Return (X, Y) of the center of cell containing provided text 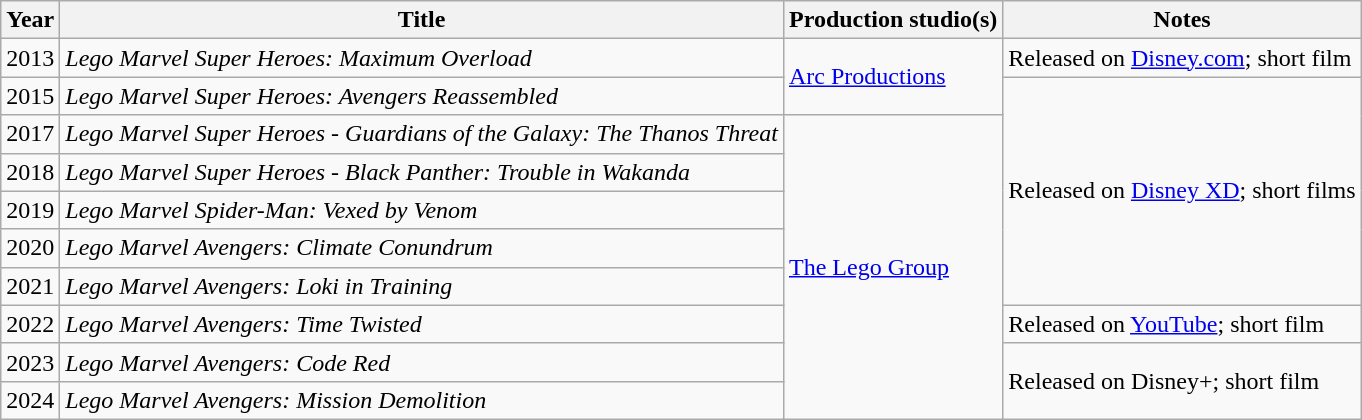
Released on Disney.com; short film (1182, 58)
Lego Marvel Avengers: Code Red (422, 362)
Lego Marvel Avengers: Loki in Training (422, 286)
Lego Marvel Avengers: Climate Conundrum (422, 248)
Lego Marvel Super Heroes: Maximum Overload (422, 58)
Lego Marvel Avengers: Mission Demolition (422, 400)
2022 (30, 324)
2015 (30, 96)
Lego Marvel Super Heroes: Avengers Reassembled (422, 96)
2021 (30, 286)
Released on Disney XD; short films (1182, 191)
Released on Disney+; short film (1182, 381)
Lego Marvel Super Heroes - Guardians of the Galaxy: The Thanos Threat (422, 134)
2020 (30, 248)
Notes (1182, 20)
2019 (30, 210)
2024 (30, 400)
Title (422, 20)
2013 (30, 58)
Production studio(s) (892, 20)
Year (30, 20)
2017 (30, 134)
2018 (30, 172)
Lego Marvel Spider-Man: Vexed by Venom (422, 210)
Released on YouTube; short film (1182, 324)
2023 (30, 362)
Arc Productions (892, 77)
Lego Marvel Avengers: Time Twisted (422, 324)
Lego Marvel Super Heroes - Black Panther: Trouble in Wakanda (422, 172)
The Lego Group (892, 267)
